Find where the given text appears and provide that cell's center as (X, Y) coordinate. 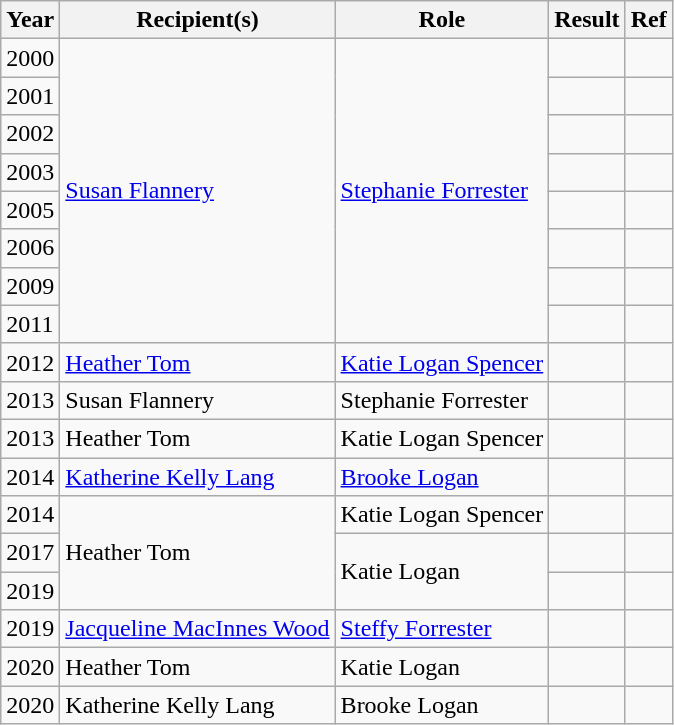
Steffy Forrester (442, 629)
Result (587, 20)
Role (442, 20)
Year (30, 20)
2011 (30, 324)
2017 (30, 553)
Recipient(s) (198, 20)
2002 (30, 134)
Ref (648, 20)
2005 (30, 210)
2006 (30, 248)
Jacqueline MacInnes Wood (198, 629)
2001 (30, 96)
2003 (30, 172)
2009 (30, 286)
2000 (30, 58)
2012 (30, 362)
